Provide the (X, Y) coordinate of the cell's center where the given text is located.  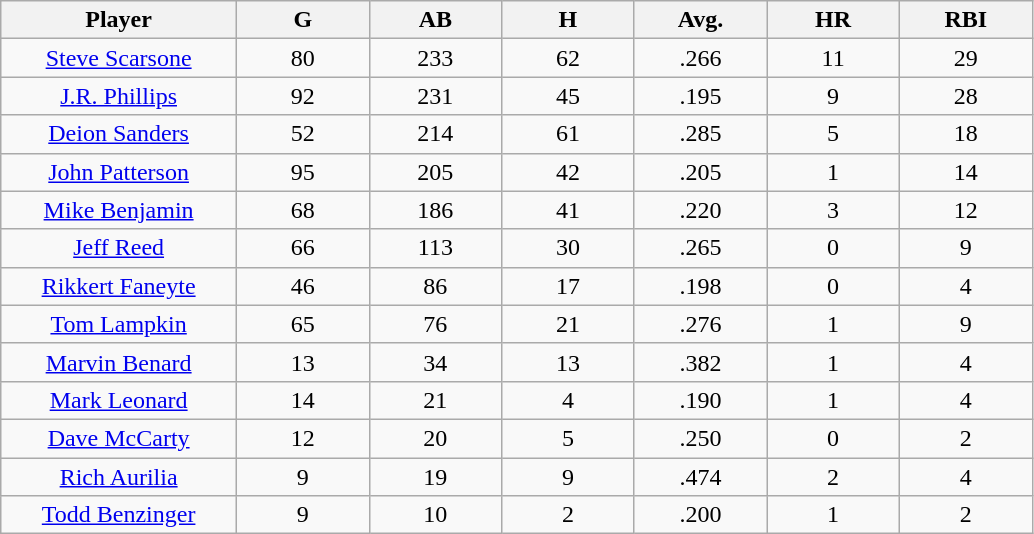
29 (966, 58)
65 (302, 324)
.195 (700, 96)
86 (436, 286)
Dave McCarty (119, 438)
Deion Sanders (119, 134)
Rikkert Faneyte (119, 286)
52 (302, 134)
Marvin Benard (119, 362)
28 (966, 96)
95 (302, 172)
Rich Aurilia (119, 477)
11 (834, 58)
92 (302, 96)
231 (436, 96)
186 (436, 210)
.285 (700, 134)
Player (119, 20)
.198 (700, 286)
113 (436, 248)
.205 (700, 172)
.474 (700, 477)
205 (436, 172)
80 (302, 58)
.250 (700, 438)
66 (302, 248)
10 (436, 515)
46 (302, 286)
61 (568, 134)
John Patterson (119, 172)
Jeff Reed (119, 248)
.220 (700, 210)
214 (436, 134)
68 (302, 210)
17 (568, 286)
41 (568, 210)
G (302, 20)
233 (436, 58)
AB (436, 20)
3 (834, 210)
45 (568, 96)
62 (568, 58)
.276 (700, 324)
H (568, 20)
.190 (700, 400)
.200 (700, 515)
HR (834, 20)
34 (436, 362)
19 (436, 477)
42 (568, 172)
Avg. (700, 20)
Mike Benjamin (119, 210)
.266 (700, 58)
J.R. Phillips (119, 96)
.382 (700, 362)
Mark Leonard (119, 400)
Tom Lampkin (119, 324)
30 (568, 248)
76 (436, 324)
.265 (700, 248)
20 (436, 438)
Todd Benzinger (119, 515)
Steve Scarsone (119, 58)
RBI (966, 20)
18 (966, 134)
